Return (X, Y) of the center of cell containing provided text 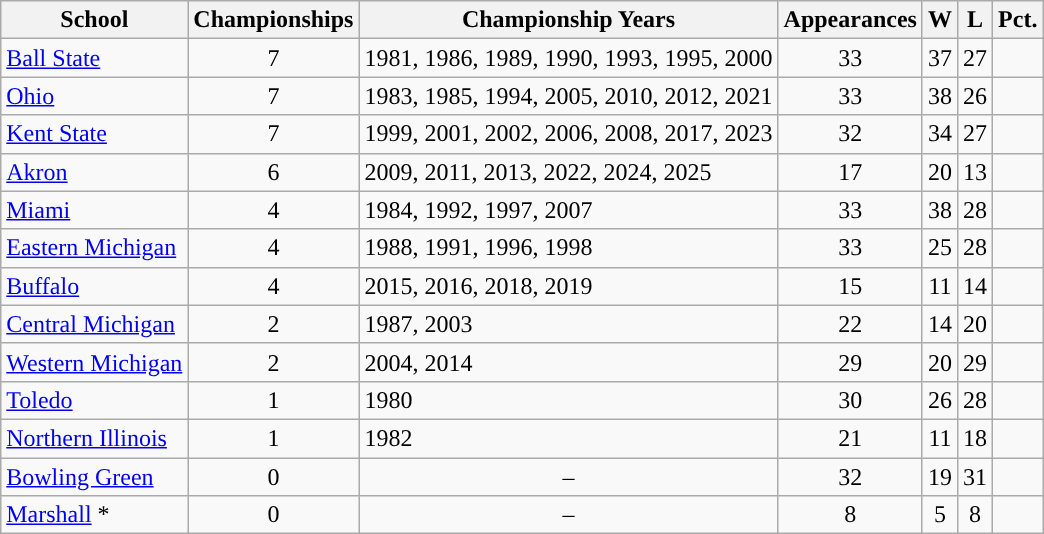
W (940, 20)
Miami (94, 210)
Central Michigan (94, 324)
2015, 2016, 2018, 2019 (568, 286)
Pct. (1018, 20)
31 (974, 477)
6 (274, 172)
1999, 2001, 2002, 2006, 2008, 2017, 2023 (568, 134)
30 (850, 400)
Eastern Michigan (94, 248)
1983, 1985, 1994, 2005, 2010, 2012, 2021 (568, 96)
1984, 1992, 1997, 2007 (568, 210)
Akron (94, 172)
Championships (274, 20)
19 (940, 477)
37 (940, 58)
1982 (568, 438)
Bowling Green (94, 477)
Appearances (850, 20)
17 (850, 172)
L (974, 20)
34 (940, 134)
21 (850, 438)
22 (850, 324)
5 (940, 515)
Ball State (94, 58)
1981, 1986, 1989, 1990, 1993, 1995, 2000 (568, 58)
1988, 1991, 1996, 1998 (568, 248)
School (94, 20)
Buffalo (94, 286)
18 (974, 438)
2004, 2014 (568, 362)
1980 (568, 400)
Ohio (94, 96)
Northern Illinois (94, 438)
Marshall * (94, 515)
13 (974, 172)
Toledo (94, 400)
25 (940, 248)
1987, 2003 (568, 324)
2009, 2011, 2013, 2022, 2024, 2025 (568, 172)
Championship Years (568, 20)
Kent State (94, 134)
15 (850, 286)
Western Michigan (94, 362)
